Return (X, Y) of the center of cell containing provided text 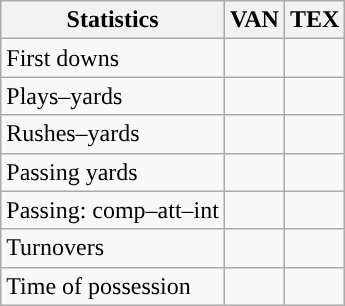
Plays–yards (113, 96)
Passing yards (113, 172)
TEX (314, 20)
Time of possession (113, 286)
Turnovers (113, 248)
VAN (254, 20)
Rushes–yards (113, 134)
Passing: comp–att–int (113, 210)
Statistics (113, 20)
First downs (113, 58)
